Find where the given text appears and provide that cell's center as [X, Y] coordinate. 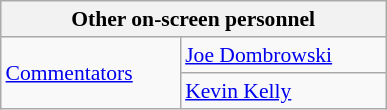
Kevin Kelly [283, 91]
Joe Dombrowski [283, 55]
Commentators [91, 72]
Other on-screen personnel [194, 19]
